Extract the [X, Y] coordinate from the center of the cell holding the provided text.  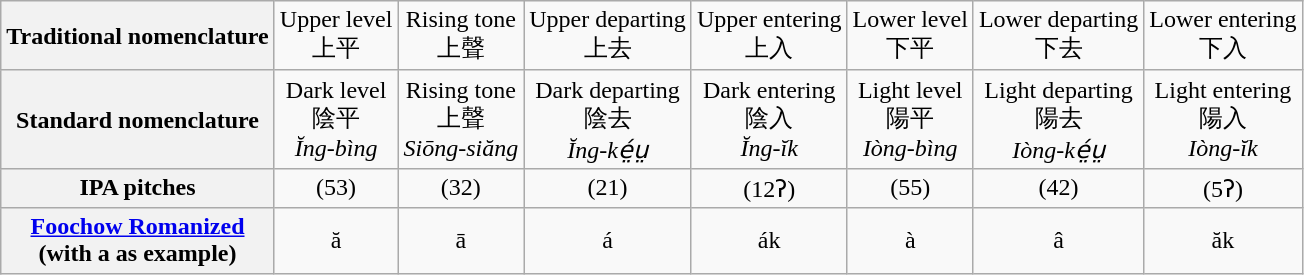
à [910, 240]
ák [769, 240]
Traditional nomenclature [138, 36]
ă [336, 240]
Light departing 陽去 Iòng-ké̤ṳ [1058, 119]
Standard nomenclature [138, 119]
Dark level 陰平 Ĭng-bìng [336, 119]
(53) [336, 188]
(12ʔ) [769, 188]
(55) [910, 188]
(5ʔ) [1223, 188]
Light entering 陽入 Iòng-ĭk [1223, 119]
ăk [1223, 240]
Upper departing 上去 [608, 36]
(32) [461, 188]
Dark departing 陰去 Ĭng-ké̤ṳ [608, 119]
Light level 陽平 Iòng-bìng [910, 119]
IPA pitches [138, 188]
Upper level 上平 [336, 36]
Upper entering 上入 [769, 36]
Rising tone 上聲 Siōng-siăng [461, 119]
(42) [1058, 188]
Rising tone 上聲 [461, 36]
Lower level 下平 [910, 36]
á [608, 240]
Dark entering 陰入 Ĭng-ĭk [769, 119]
ā [461, 240]
Lower entering 下入 [1223, 36]
Foochow Romanized(with a as example) [138, 240]
(21) [608, 188]
â [1058, 240]
Lower departing 下去 [1058, 36]
